From the cell containing the given text, extract its center point as [x, y] coordinate. 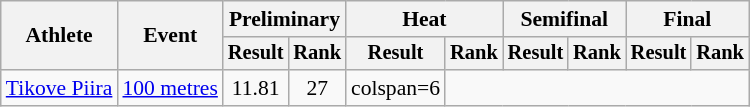
Final [688, 19]
Preliminary [284, 19]
Semifinal [564, 19]
11.81 [256, 88]
100 metres [170, 88]
Event [170, 36]
Heat [424, 19]
27 [317, 88]
Athlete [60, 36]
Tikove Piira [60, 88]
colspan=6 [396, 88]
